Identify which cell holds the provided text, then report its [X, Y] central coordinate. 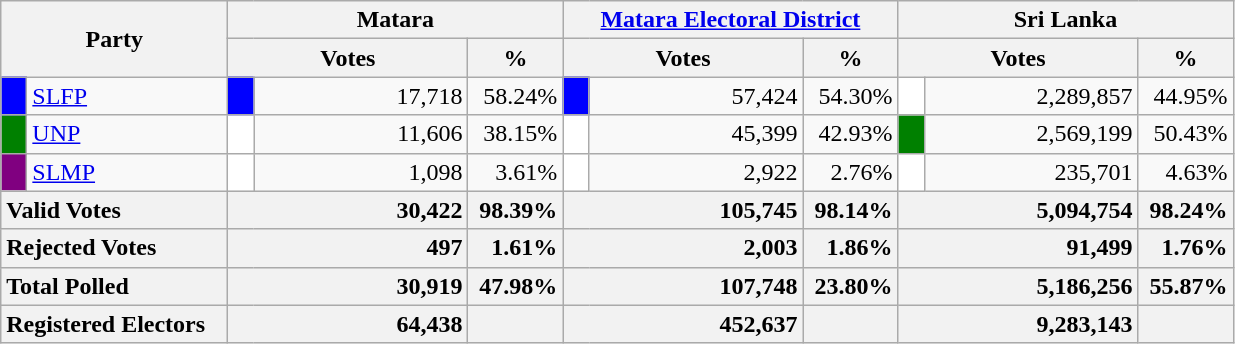
497 [348, 248]
1.86% [850, 248]
Rejected Votes [114, 248]
2.76% [850, 172]
55.87% [1186, 286]
4.63% [1186, 172]
98.24% [1186, 210]
54.30% [850, 96]
2,922 [696, 172]
Registered Electors [114, 324]
Sri Lanka [1066, 20]
Total Polled [114, 286]
1.76% [1186, 248]
17,718 [361, 96]
98.14% [850, 210]
30,422 [348, 210]
9,283,143 [1018, 324]
91,499 [1018, 248]
235,701 [1031, 172]
5,186,256 [1018, 286]
Valid Votes [114, 210]
50.43% [1186, 134]
2,289,857 [1031, 96]
58.24% [516, 96]
1,098 [361, 172]
44.95% [1186, 96]
1.61% [516, 248]
5,094,754 [1018, 210]
107,748 [683, 286]
38.15% [516, 134]
42.93% [850, 134]
64,438 [348, 324]
57,424 [696, 96]
105,745 [683, 210]
SLMP [128, 172]
3.61% [516, 172]
UNP [128, 134]
30,919 [348, 286]
Matara [396, 20]
11,606 [361, 134]
452,637 [683, 324]
Party [114, 39]
23.80% [850, 286]
SLFP [128, 96]
2,003 [683, 248]
47.98% [516, 286]
98.39% [516, 210]
45,399 [696, 134]
2,569,199 [1031, 134]
Matara Electoral District [730, 20]
